Determine the (X, Y) coordinate at the center of the cell enclosing the given text.  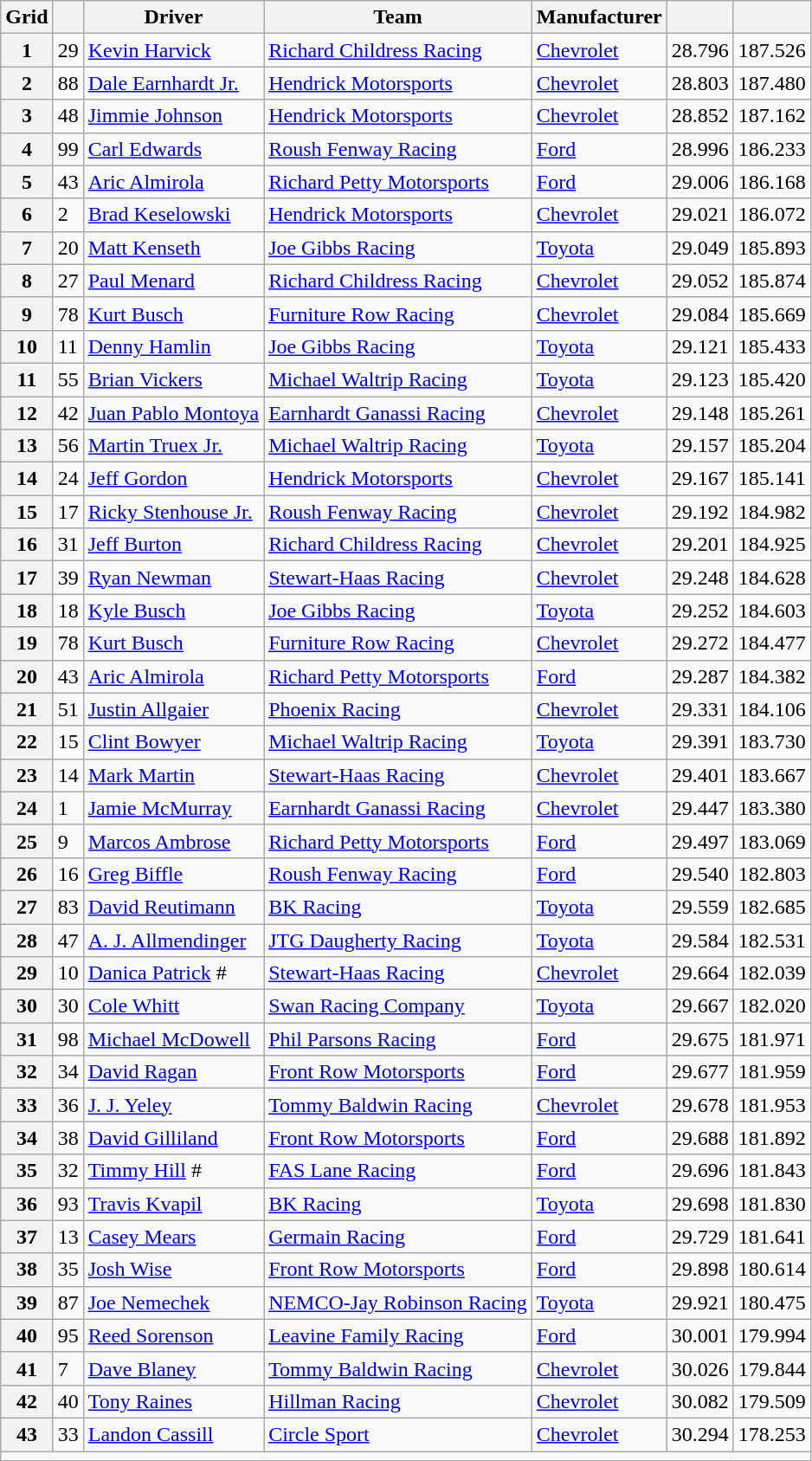
Dale Earnhardt Jr. (173, 83)
Josh Wise (173, 1270)
186.072 (772, 215)
Marcos Ambrose (173, 841)
180.475 (772, 1303)
184.628 (772, 578)
Kyle Busch (173, 611)
29.192 (699, 512)
29.391 (699, 742)
Denny Hamlin (173, 346)
29.675 (699, 1039)
Brad Keselowski (173, 215)
Michael McDowell (173, 1039)
Jeff Burton (173, 545)
Hillman Racing (398, 1401)
29.688 (699, 1138)
29.006 (699, 182)
Justin Allgaier (173, 709)
Jimmie Johnson (173, 116)
187.162 (772, 116)
29.497 (699, 841)
23 (27, 775)
29.696 (699, 1171)
179.509 (772, 1401)
Driver (173, 17)
Danica Patrick # (173, 973)
26 (27, 874)
30.026 (699, 1368)
37 (27, 1237)
179.994 (772, 1335)
185.141 (772, 479)
178.253 (772, 1434)
55 (68, 379)
29.401 (699, 775)
Team (398, 17)
41 (27, 1368)
3 (27, 116)
29.921 (699, 1303)
Greg Biffle (173, 874)
29.123 (699, 379)
NEMCO-Jay Robinson Racing (398, 1303)
182.685 (772, 907)
28.996 (699, 149)
30.001 (699, 1335)
29.148 (699, 413)
185.204 (772, 446)
183.069 (772, 841)
4 (27, 149)
98 (68, 1039)
8 (27, 281)
David Ragan (173, 1072)
93 (68, 1204)
56 (68, 446)
183.380 (772, 808)
184.603 (772, 611)
Jeff Gordon (173, 479)
6 (27, 215)
Martin Truex Jr. (173, 446)
19 (27, 643)
22 (27, 742)
FAS Lane Racing (398, 1171)
12 (27, 413)
180.614 (772, 1270)
Ryan Newman (173, 578)
29.664 (699, 973)
29.021 (699, 215)
Phil Parsons Racing (398, 1039)
J. J. Yeley (173, 1105)
181.641 (772, 1237)
Carl Edwards (173, 149)
99 (68, 149)
Clint Bowyer (173, 742)
182.039 (772, 973)
Grid (27, 17)
29.331 (699, 709)
181.830 (772, 1204)
182.020 (772, 1006)
185.433 (772, 346)
181.843 (772, 1171)
David Gilliland (173, 1138)
29.248 (699, 578)
Paul Menard (173, 281)
29.167 (699, 479)
Circle Sport (398, 1434)
21 (27, 709)
Cole Whitt (173, 1006)
95 (68, 1335)
185.261 (772, 413)
Reed Sorenson (173, 1335)
87 (68, 1303)
29.698 (699, 1204)
Jamie McMurray (173, 808)
5 (27, 182)
185.669 (772, 314)
Casey Mears (173, 1237)
186.168 (772, 182)
Dave Blaney (173, 1368)
47 (68, 940)
185.874 (772, 281)
183.667 (772, 775)
25 (27, 841)
30.294 (699, 1434)
184.982 (772, 512)
48 (68, 116)
29.584 (699, 940)
28.852 (699, 116)
29.898 (699, 1270)
Ricky Stenhouse Jr. (173, 512)
181.971 (772, 1039)
184.925 (772, 545)
183.730 (772, 742)
Swan Racing Company (398, 1006)
Joe Nemechek (173, 1303)
Timmy Hill # (173, 1171)
29.667 (699, 1006)
29.559 (699, 907)
29.201 (699, 545)
Germain Racing (398, 1237)
29.157 (699, 446)
182.531 (772, 940)
28.796 (699, 50)
29.677 (699, 1072)
88 (68, 83)
29.049 (699, 248)
187.480 (772, 83)
182.803 (772, 874)
181.959 (772, 1072)
181.892 (772, 1138)
Travis Kvapil (173, 1204)
184.106 (772, 709)
29.252 (699, 611)
Landon Cassill (173, 1434)
83 (68, 907)
184.477 (772, 643)
29.272 (699, 643)
30.082 (699, 1401)
29.678 (699, 1105)
29.052 (699, 281)
Mark Martin (173, 775)
29.729 (699, 1237)
Phoenix Racing (398, 709)
29.287 (699, 676)
184.382 (772, 676)
186.233 (772, 149)
187.526 (772, 50)
Matt Kenseth (173, 248)
Leavine Family Racing (398, 1335)
185.420 (772, 379)
29.540 (699, 874)
Brian Vickers (173, 379)
Kevin Harvick (173, 50)
28.803 (699, 83)
185.893 (772, 248)
28 (27, 940)
29.084 (699, 314)
Tony Raines (173, 1401)
A. J. Allmendinger (173, 940)
29.121 (699, 346)
Juan Pablo Montoya (173, 413)
181.953 (772, 1105)
51 (68, 709)
29.447 (699, 808)
Manufacturer (599, 17)
179.844 (772, 1368)
David Reutimann (173, 907)
JTG Daugherty Racing (398, 940)
